Scan for the cell matching the given text and deliver its [x, y] coordinate at center. 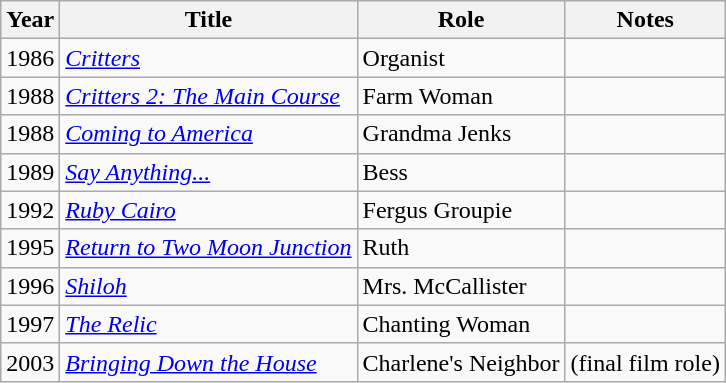
Grandma Jenks [461, 134]
(final film role) [645, 362]
Notes [645, 20]
Critters 2: The Main Course [208, 96]
Say Anything... [208, 172]
Coming to America [208, 134]
Year [30, 20]
Farm Woman [461, 96]
1996 [30, 286]
Mrs. McCallister [461, 286]
1997 [30, 324]
Ruby Cairo [208, 210]
1995 [30, 248]
Return to Two Moon Junction [208, 248]
Critters [208, 58]
2003 [30, 362]
The Relic [208, 324]
Role [461, 20]
1992 [30, 210]
Chanting Woman [461, 324]
1989 [30, 172]
Bess [461, 172]
Organist [461, 58]
Bringing Down the House [208, 362]
Charlene's Neighbor [461, 362]
Ruth [461, 248]
Fergus Groupie [461, 210]
1986 [30, 58]
Shiloh [208, 286]
Title [208, 20]
